Detect which cell encompasses the target text, then output its [X, Y] center coordinate. 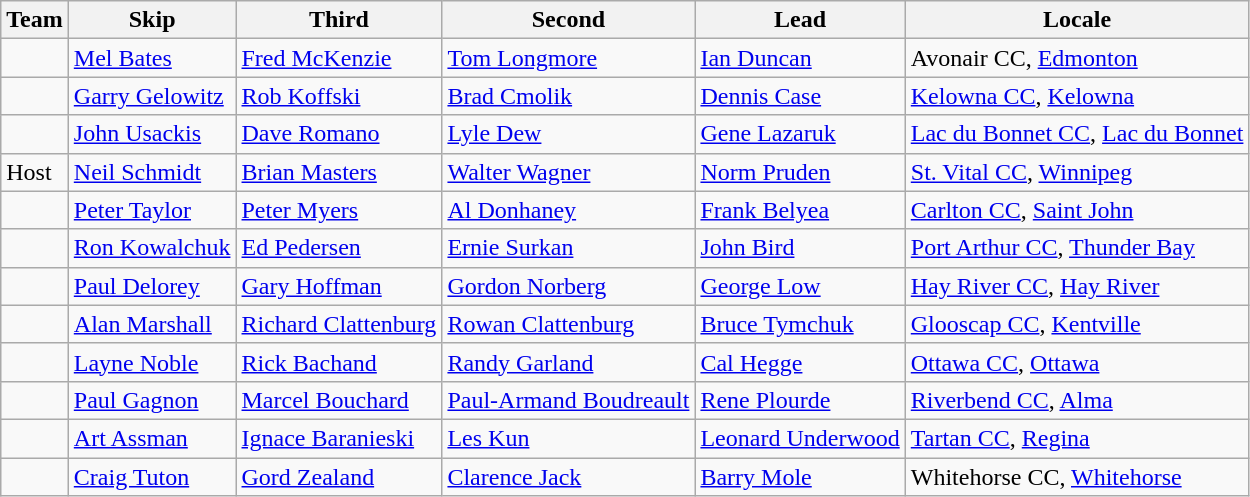
Kelowna CC, Kelowna [1077, 96]
Ignace Baranieski [339, 438]
Cal Hegge [800, 362]
Second [568, 20]
Host [35, 172]
Ron Kowalchuk [152, 248]
Layne Noble [152, 362]
Mel Bates [152, 58]
Walter Wagner [568, 172]
Avonair CC, Edmonton [1077, 58]
Barry Mole [800, 477]
Richard Clattenburg [339, 324]
Bruce Tymchuk [800, 324]
Team [35, 20]
John Bird [800, 248]
Hay River CC, Hay River [1077, 286]
Neil Schmidt [152, 172]
Paul Delorey [152, 286]
Leonard Underwood [800, 438]
Dennis Case [800, 96]
Brian Masters [339, 172]
Tartan CC, Regina [1077, 438]
Gary Hoffman [339, 286]
Ian Duncan [800, 58]
Gordon Norberg [568, 286]
Brad Cmolik [568, 96]
Al Donhaney [568, 210]
St. Vital CC, Winnipeg [1077, 172]
Rene Plourde [800, 400]
Ernie Surkan [568, 248]
Randy Garland [568, 362]
Tom Longmore [568, 58]
Garry Gelowitz [152, 96]
Gord Zealand [339, 477]
Lead [800, 20]
Rowan Clattenburg [568, 324]
Ed Pedersen [339, 248]
John Usackis [152, 134]
Skip [152, 20]
Marcel Bouchard [339, 400]
Glooscap CC, Kentville [1077, 324]
Clarence Jack [568, 477]
Rick Bachand [339, 362]
Carlton CC, Saint John [1077, 210]
Rob Koffski [339, 96]
Lac du Bonnet CC, Lac du Bonnet [1077, 134]
Lyle Dew [568, 134]
Paul Gagnon [152, 400]
Third [339, 20]
Paul-Armand Boudreault [568, 400]
Fred McKenzie [339, 58]
Norm Pruden [800, 172]
Les Kun [568, 438]
Port Arthur CC, Thunder Bay [1077, 248]
Whitehorse CC, Whitehorse [1077, 477]
Riverbend CC, Alma [1077, 400]
Peter Myers [339, 210]
Dave Romano [339, 134]
Ottawa CC, Ottawa [1077, 362]
Peter Taylor [152, 210]
Locale [1077, 20]
Alan Marshall [152, 324]
Craig Tuton [152, 477]
Frank Belyea [800, 210]
George Low [800, 286]
Gene Lazaruk [800, 134]
Art Assman [152, 438]
